For the text-containing cell, return its midpoint in [x, y] coordinate format. 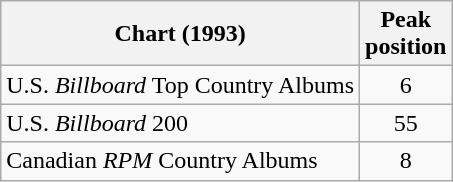
8 [406, 161]
Canadian RPM Country Albums [180, 161]
U.S. Billboard Top Country Albums [180, 85]
Peakposition [406, 34]
55 [406, 123]
Chart (1993) [180, 34]
U.S. Billboard 200 [180, 123]
6 [406, 85]
